Return the (x, y) coordinate for the center point of the cell that contains the specified text.  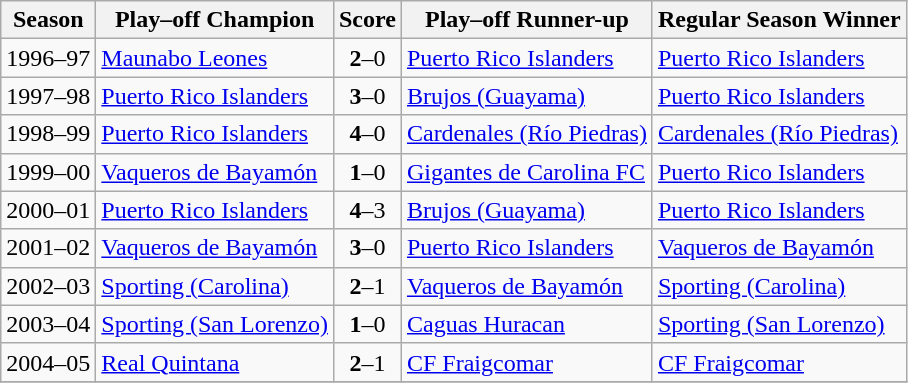
1997–98 (48, 96)
Caguas Huracan (526, 324)
2003–04 (48, 324)
Regular Season Winner (779, 20)
2002–03 (48, 286)
Score (367, 20)
2000–01 (48, 210)
Maunabo Leones (215, 58)
4–3 (367, 210)
2004–05 (48, 362)
Season (48, 20)
Real Quintana (215, 362)
Gigantes de Carolina FC (526, 172)
1998–99 (48, 134)
Play–off Champion (215, 20)
2001–02 (48, 248)
2–0 (367, 58)
1996–97 (48, 58)
Play–off Runner-up (526, 20)
1999–00 (48, 172)
4–0 (367, 134)
